Provide the (x, y) coordinate of the cell's center where the given text is located.  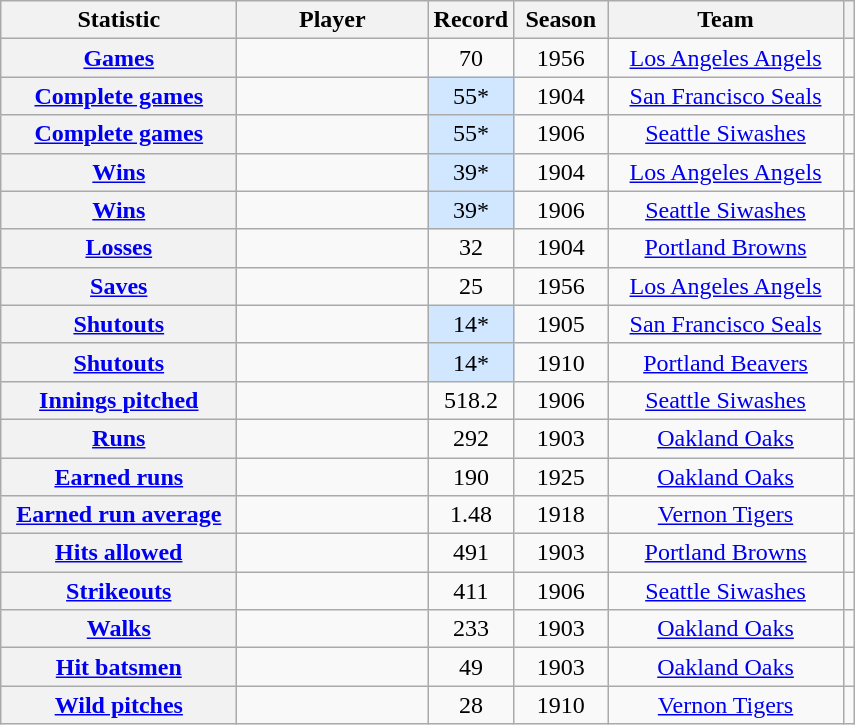
233 (471, 629)
Walks (119, 629)
Hit batsmen (119, 667)
Player (332, 20)
Season (561, 20)
Earned run average (119, 515)
Record (471, 20)
1918 (561, 515)
Saves (119, 286)
28 (471, 705)
Runs (119, 438)
Wild pitches (119, 705)
49 (471, 667)
491 (471, 553)
Losses (119, 248)
1925 (561, 477)
Games (119, 58)
518.2 (471, 400)
25 (471, 286)
Earned runs (119, 477)
411 (471, 591)
Hits allowed (119, 553)
70 (471, 58)
1905 (561, 324)
292 (471, 438)
190 (471, 477)
32 (471, 248)
Strikeouts (119, 591)
1.48 (471, 515)
Innings pitched (119, 400)
Portland Beavers (726, 362)
Statistic (119, 20)
Team (726, 20)
